Return the [X, Y] coordinate for the center point of the cell that contains the specified text.  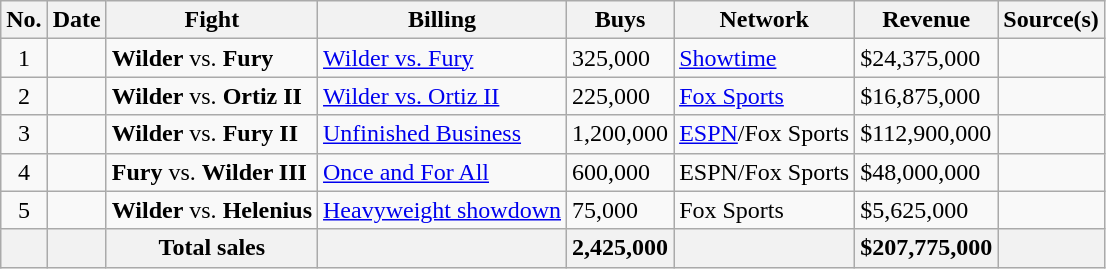
Fight [212, 20]
Total sales [212, 248]
600,000 [620, 172]
$16,875,000 [926, 96]
Buys [620, 20]
Heavyweight showdown [442, 210]
5 [24, 210]
1,200,000 [620, 134]
2,425,000 [620, 248]
4 [24, 172]
Network [764, 20]
325,000 [620, 58]
Showtime [764, 58]
$24,375,000 [926, 58]
Date [76, 20]
Unfinished Business [442, 134]
$48,000,000 [926, 172]
$207,775,000 [926, 248]
$112,900,000 [926, 134]
Fury vs. Wilder III [212, 172]
Once and For All [442, 172]
Wilder vs. Fury II [212, 134]
$5,625,000 [926, 210]
Wilder vs. Helenius [212, 210]
75,000 [620, 210]
2 [24, 96]
1 [24, 58]
Revenue [926, 20]
3 [24, 134]
No. [24, 20]
Source(s) [1052, 20]
Billing [442, 20]
225,000 [620, 96]
